Provide the [X, Y] coordinate of the cell's center where the given text is located.  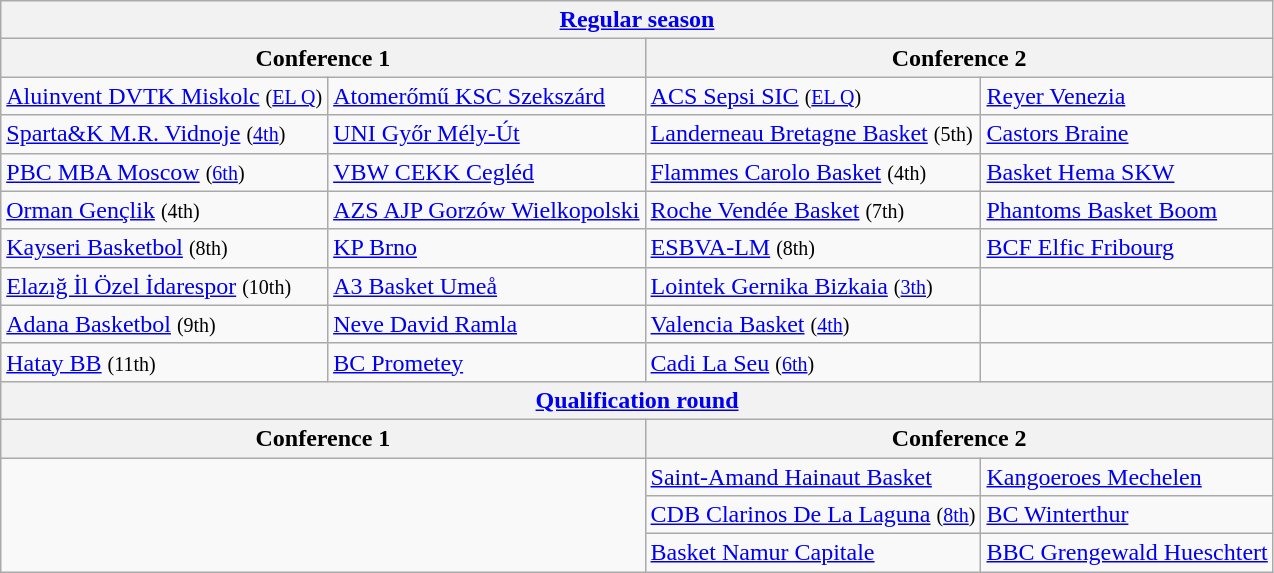
Valencia Basket (4th) [813, 324]
Qualification round [638, 400]
Roche Vendée Basket (7th) [813, 210]
AZS AJP Gorzów Wielkopolski [486, 210]
Basket Namur Capitale [813, 553]
UNI Győr Mély-Út [486, 134]
BC Winterthur [1127, 515]
Basket Hema SKW [1127, 172]
A3 Basket Umeå [486, 286]
Kayseri Basketbol (8th) [164, 248]
Lointek Gernika Bizkaia (3th) [813, 286]
Cadi La Seu (6th) [813, 362]
CDB Clarinos De La Laguna (8th) [813, 515]
Neve David Ramla [486, 324]
Castors Braine [1127, 134]
BCF Elfic Fribourg [1127, 248]
Flammes Carolo Basket (4th) [813, 172]
Phantoms Basket Boom [1127, 210]
Atomerőmű KSC Szekszárd [486, 96]
ACS Sepsi SIC (EL Q) [813, 96]
VBW CEKK Cegléd [486, 172]
Landerneau Bretagne Basket (5th) [813, 134]
KP Brno [486, 248]
Adana Basketbol (9th) [164, 324]
BBC Grengewald Hueschtert [1127, 553]
Kangoeroes Mechelen [1127, 477]
PBC MBA Moscow (6th) [164, 172]
Sparta&K M.R. Vidnoje (4th) [164, 134]
Reyer Venezia [1127, 96]
Hatay BB (11th) [164, 362]
Regular season [638, 20]
Orman Gençlik (4th) [164, 210]
Saint-Amand Hainaut Basket [813, 477]
Aluinvent DVTK Miskolc (EL Q) [164, 96]
Elazığ İl Özel İdarespor (10th) [164, 286]
BC Prometey [486, 362]
ESBVA-LM (8th) [813, 248]
